Pinpoint the cell where the given text exists, returning its [x, y] midpoint coordinate. 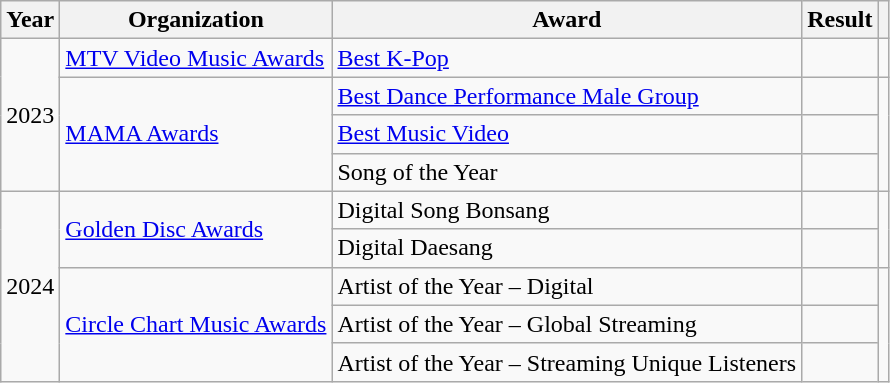
Digital Song Bonsang [567, 210]
Song of the Year [567, 172]
Artist of the Year – Digital [567, 286]
Best Dance Performance Male Group [567, 96]
Organization [196, 20]
Golden Disc Awards [196, 229]
MTV Video Music Awards [196, 58]
Artist of the Year – Streaming Unique Listeners [567, 362]
Award [567, 20]
2024 [30, 286]
Result [840, 20]
2023 [30, 115]
Digital Daesang [567, 248]
Best K-Pop [567, 58]
MAMA Awards [196, 134]
Best Music Video [567, 134]
Artist of the Year – Global Streaming [567, 324]
Year [30, 20]
Circle Chart Music Awards [196, 324]
